Detect which cell encompasses the target text, then output its (x, y) center coordinate. 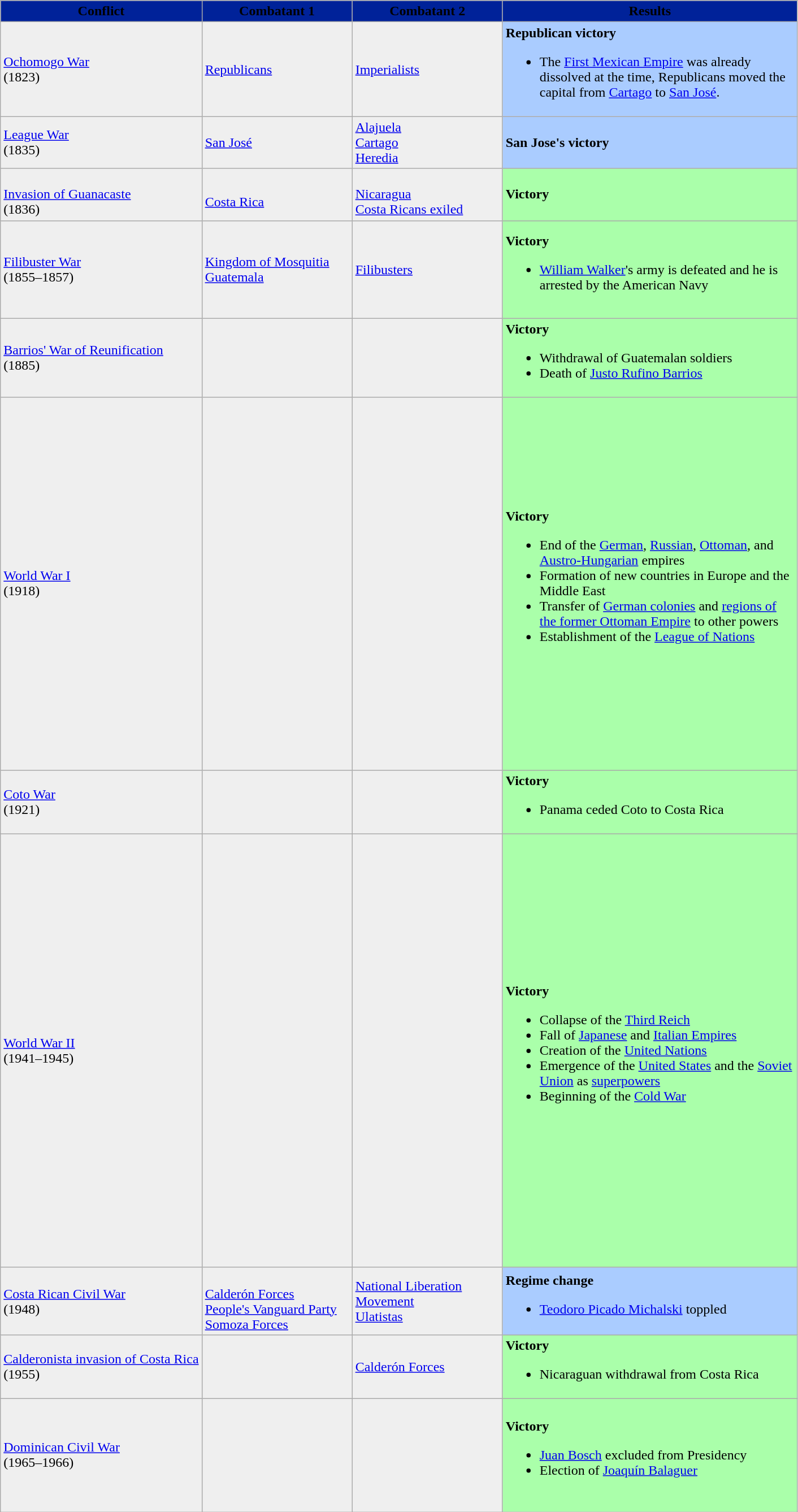
Dominican Civil War(1965–1966) (101, 1455)
Conflict (101, 11)
Filibuster War(1855–1857) (101, 269)
San Jose's victory (650, 142)
National Liberation Movement Ulatistas (427, 1301)
Kingdom of Mosquitia Guatemala (277, 269)
Combatant 2 (427, 11)
World War II(1941–1945) (101, 1050)
Regime changeTeodoro Picado Michalski toppled (650, 1301)
League War(1835) (101, 142)
VictoryWilliam Walker's army is defeated and he is arrested by the American Navy (650, 269)
VictoryWithdrawal of Guatemalan soldiersDeath of Justo Rufino Barrios (650, 358)
VictoryJuan Bosch excluded from PresidencyElection of Joaquín Balaguer (650, 1455)
Republican victoryThe First Mexican Empire was already dissolved at the time, Republicans moved the capital from Cartago to San José. (650, 69)
Results (650, 11)
Combatant 1 (277, 11)
San José (277, 142)
World War I(1918) (101, 583)
Calderón Forces People's Vanguard Party Somoza Forces (277, 1301)
Coto War(1921) (101, 802)
VictoryNicaraguan withdrawal from Costa Rica (650, 1367)
Alajuela Cartago Heredia (427, 142)
Republicans (277, 69)
Costa Rica (277, 194)
Calderonista invasion of Costa Rica(1955) (101, 1367)
Invasion of Guanacaste(1836) (101, 194)
Ochomogo War(1823) (101, 69)
Calderón Forces (427, 1367)
Nicaragua Costa Ricans exiled (427, 194)
Barrios' War of Reunification(1885) (101, 358)
Filibusters (427, 269)
Costa Rican Civil War(1948) (101, 1301)
VictoryPanama ceded Coto to Costa Rica (650, 802)
Victory (650, 194)
Imperialists (427, 69)
